Return [X, Y] of the center of cell containing provided text 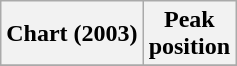
Chart (2003) [72, 34]
Peakposition [189, 34]
